Extract the (X, Y) coordinate from the center of the cell holding the provided text.  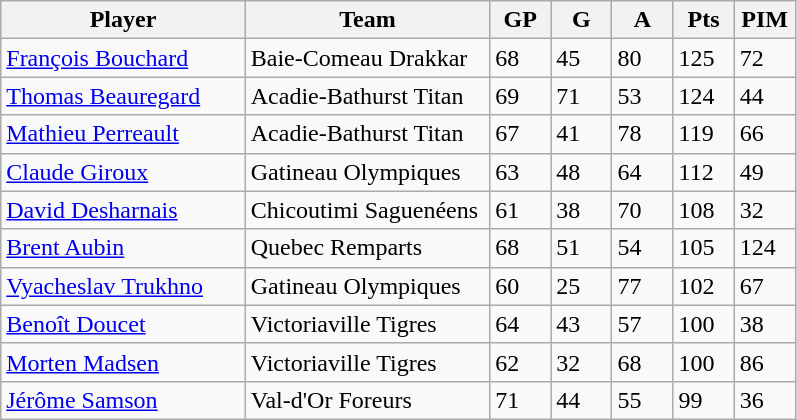
99 (704, 400)
112 (704, 172)
Brent Aubin (123, 248)
62 (520, 362)
77 (642, 286)
69 (520, 96)
53 (642, 96)
70 (642, 210)
43 (582, 324)
Val-d'Or Foreurs (367, 400)
Thomas Beauregard (123, 96)
57 (642, 324)
Pts (704, 20)
Jérôme Samson (123, 400)
41 (582, 134)
Player (123, 20)
102 (704, 286)
48 (582, 172)
Baie-Comeau Drakkar (367, 58)
25 (582, 286)
Mathieu Perreault (123, 134)
119 (704, 134)
51 (582, 248)
60 (520, 286)
72 (764, 58)
66 (764, 134)
A (642, 20)
Vyacheslav Trukhno (123, 286)
PIM (764, 20)
80 (642, 58)
78 (642, 134)
63 (520, 172)
GP (520, 20)
108 (704, 210)
François Bouchard (123, 58)
Morten Madsen (123, 362)
Chicoutimi Saguenéens (367, 210)
Team (367, 20)
54 (642, 248)
G (582, 20)
55 (642, 400)
Benoît Doucet (123, 324)
David Desharnais (123, 210)
61 (520, 210)
45 (582, 58)
Claude Giroux (123, 172)
49 (764, 172)
36 (764, 400)
125 (704, 58)
86 (764, 362)
105 (704, 248)
Quebec Remparts (367, 248)
